For the text-containing cell, return its midpoint in [x, y] coordinate format. 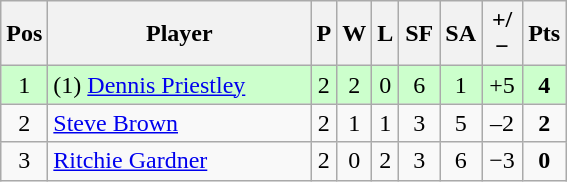
+/− [502, 34]
5 [461, 123]
Player [180, 34]
Steve Brown [180, 123]
Pts [544, 34]
4 [544, 85]
(1) Dennis Priestley [180, 85]
−3 [502, 161]
+5 [502, 85]
Ritchie Gardner [180, 161]
SF [420, 34]
Pos [24, 34]
L [386, 34]
SA [461, 34]
P [324, 34]
–2 [502, 123]
W [354, 34]
